Return the (x, y) coordinate for the center point of the cell that contains the specified text.  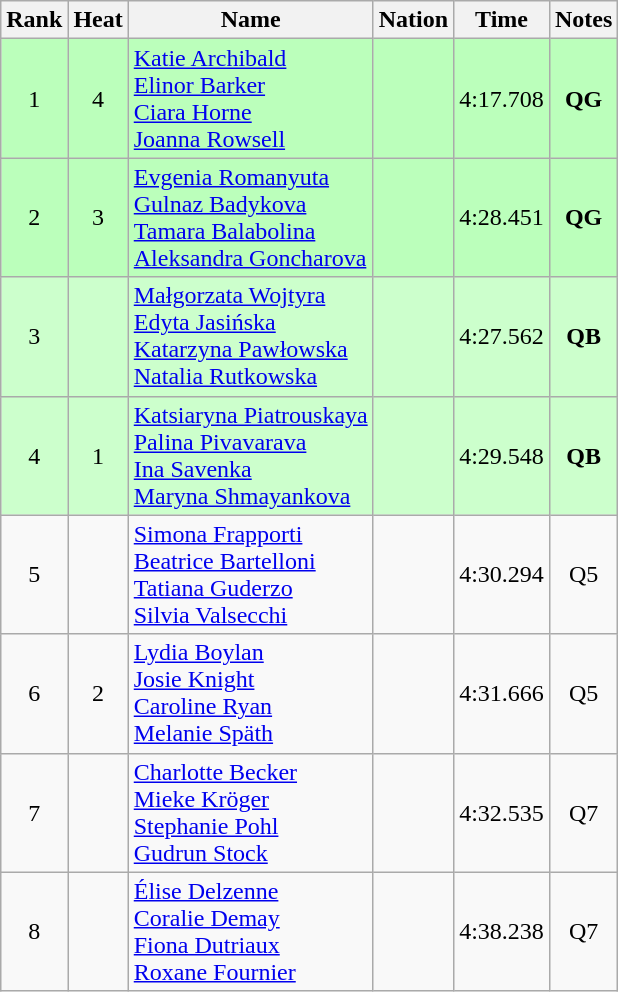
5 (34, 574)
4:30.294 (502, 574)
Time (502, 20)
4:31.666 (502, 694)
4:38.238 (502, 932)
4:27.562 (502, 336)
7 (34, 812)
Élise DelzenneCoralie DemayFiona DutriauxRoxane Fournier (250, 932)
Katsiaryna PiatrouskayaPalina PivavaravaIna SavenkaMaryna Shmayankova (250, 456)
Lydia BoylanJosie KnightCaroline RyanMelanie Späth (250, 694)
Simona FrapportiBeatrice BartelloniTatiana GuderzoSilvia Valsecchi (250, 574)
Charlotte BeckerMieke KrögerStephanie PohlGudrun Stock (250, 812)
4:28.451 (502, 218)
Nation (413, 20)
Name (250, 20)
6 (34, 694)
8 (34, 932)
4:17.708 (502, 98)
Katie ArchibaldElinor BarkerCiara HorneJoanna Rowsell (250, 98)
4:32.535 (502, 812)
Evgenia RomanyutaGulnaz BadykovaTamara BalabolinaAleksandra Goncharova (250, 218)
Rank (34, 20)
Heat (98, 20)
Notes (583, 20)
Małgorzata WojtyraEdyta JasińskaKatarzyna PawłowskaNatalia Rutkowska (250, 336)
4:29.548 (502, 456)
